Scan for the cell matching the given text and deliver its (X, Y) coordinate at center. 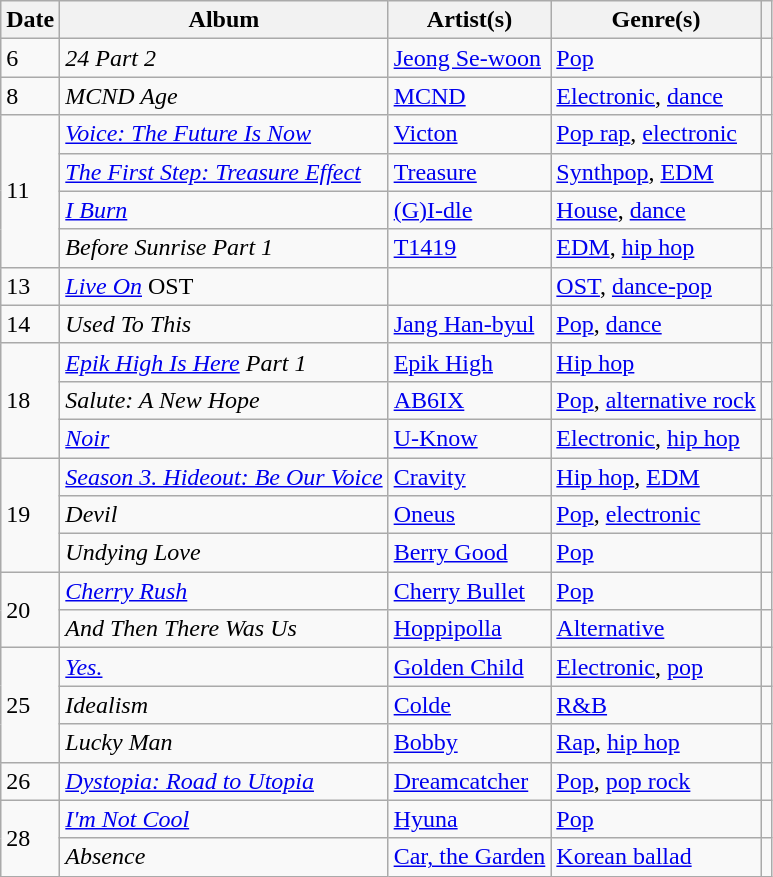
Epik High Is Here Part 1 (224, 362)
Devil (224, 515)
Undying Love (224, 553)
U-Know (470, 438)
20 (30, 610)
24 Part 2 (224, 58)
28 (30, 838)
Lucky Man (224, 743)
Treasure (470, 172)
I'm Not Cool (224, 819)
Album (224, 20)
Artist(s) (470, 20)
Victon (470, 134)
Rap, hip hop (656, 743)
Pop, dance (656, 324)
13 (30, 286)
Dreamcatcher (470, 781)
Pop, alternative rock (656, 400)
Hip hop, EDM (656, 477)
Genre(s) (656, 20)
Hoppipolla (470, 629)
8 (30, 96)
Date (30, 20)
Berry Good (470, 553)
I Burn (224, 210)
6 (30, 58)
25 (30, 705)
Used To This (224, 324)
Cherry Rush (224, 591)
MCND (470, 96)
Dystopia: Road to Utopia (224, 781)
AB6IX (470, 400)
MCND Age (224, 96)
Cravity (470, 477)
Colde (470, 705)
Cherry Bullet (470, 591)
House, dance (656, 210)
Before Sunrise Part 1 (224, 248)
Salute: A New Hope (224, 400)
Golden Child (470, 667)
The First Step: Treasure Effect (224, 172)
Epik High (470, 362)
Pop rap, electronic (656, 134)
18 (30, 400)
Live On OST (224, 286)
Absence (224, 857)
Oneus (470, 515)
Pop, electronic (656, 515)
OST, dance-pop (656, 286)
Alternative (656, 629)
Bobby (470, 743)
T1419 (470, 248)
Electronic, dance (656, 96)
Electronic, pop (656, 667)
Yes. (224, 667)
Season 3. Hideout: Be Our Voice (224, 477)
19 (30, 515)
Jeong Se-woon (470, 58)
14 (30, 324)
EDM, hip hop (656, 248)
Idealism (224, 705)
Noir (224, 438)
Hyuna (470, 819)
Pop, pop rock (656, 781)
Jang Han-byul (470, 324)
Hip hop (656, 362)
26 (30, 781)
And Then There Was Us (224, 629)
(G)I-dle (470, 210)
R&B (656, 705)
Korean ballad (656, 857)
Electronic, hip hop (656, 438)
Voice: The Future Is Now (224, 134)
Synthpop, EDM (656, 172)
Car, the Garden (470, 857)
11 (30, 191)
